Determine the [X, Y] coordinate at the center of the cell enclosing the given text.  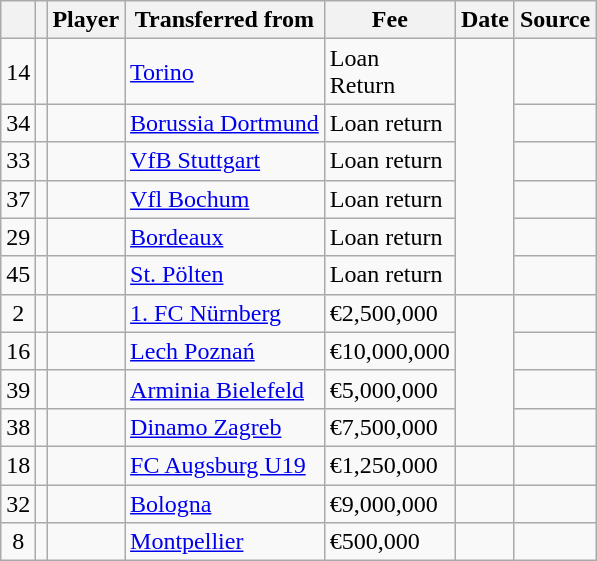
FC Augsburg U19 [225, 465]
VfB Stuttgart [225, 161]
16 [18, 351]
Player [86, 20]
39 [18, 389]
8 [18, 542]
1. FC Nürnberg [225, 313]
2 [18, 313]
Transferred from [225, 20]
Arminia Bielefeld [225, 389]
32 [18, 503]
€5,000,000 [390, 389]
14 [18, 72]
Bordeaux [225, 237]
Loan Return [390, 72]
St. Pölten [225, 275]
37 [18, 199]
€500,000 [390, 542]
Vfl Bochum [225, 199]
Dinamo Zagreb [225, 427]
45 [18, 275]
Fee [390, 20]
€2,500,000 [390, 313]
Source [554, 20]
Torino [225, 72]
€10,000,000 [390, 351]
€1,250,000 [390, 465]
29 [18, 237]
38 [18, 427]
Borussia Dortmund [225, 123]
Lech Poznań [225, 351]
33 [18, 161]
Date [484, 20]
34 [18, 123]
Montpellier [225, 542]
€9,000,000 [390, 503]
Bologna [225, 503]
€7,500,000 [390, 427]
18 [18, 465]
